Scan for the cell matching the given text and deliver its [x, y] coordinate at center. 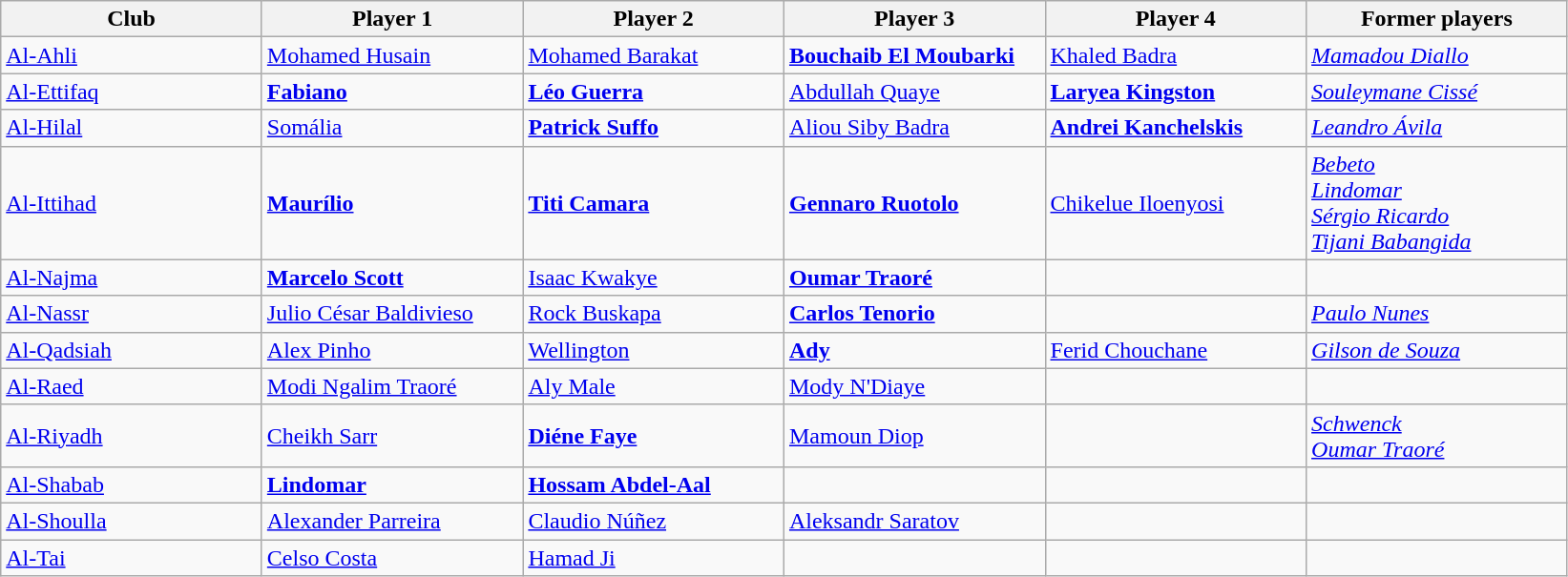
Léo Guerra [654, 92]
Player 2 [654, 19]
Gennaro Ruotolo [914, 202]
Marcelo Scott [392, 278]
Ady [914, 350]
Ferid Chouchane [1176, 350]
Mamoun Diop [914, 435]
Wellington [654, 350]
Patrick Suffo [654, 128]
Claudio Núñez [654, 521]
Al-Tai [132, 558]
Abdullah Quaye [914, 92]
Player 3 [914, 19]
Al-Hilal [132, 128]
Mohamed Barakat [654, 55]
Club [132, 19]
Souleymane Cissé [1437, 92]
Andrei Kanchelskis [1176, 128]
Julio César Baldivieso [392, 314]
Al-Raed [132, 386]
Al-Najma [132, 278]
Player 4 [1176, 19]
Player 1 [392, 19]
Carlos Tenorio [914, 314]
Al-Qadsiah [132, 350]
Diéne Faye [654, 435]
Cheikh Sarr [392, 435]
Mamadou Diallo [1437, 55]
Alex Pinho [392, 350]
Mody N'Diaye [914, 386]
Bebeto Lindomar Sérgio Ricardo Tijani Babangida [1437, 202]
Al-Nassr [132, 314]
Chikelue Iloenyosi [1176, 202]
Rock Buskapa [654, 314]
Fabiano [392, 92]
Schwenck Oumar Traoré [1437, 435]
Leandro Ávila [1437, 128]
Hossam Abdel-Aal [654, 484]
Somália [392, 128]
Al-Ettifaq [132, 92]
Bouchaib El Moubarki [914, 55]
Modi Ngalim Traoré [392, 386]
Alexander Parreira [392, 521]
Mohamed Husain [392, 55]
Oumar Traoré [914, 278]
Lindomar [392, 484]
Al-Ittihad [132, 202]
Paulo Nunes [1437, 314]
Khaled Badra [1176, 55]
Titi Camara [654, 202]
Laryea Kingston [1176, 92]
Al-Shabab [132, 484]
Celso Costa [392, 558]
Aly Male [654, 386]
Aleksandr Saratov [914, 521]
Hamad Ji [654, 558]
Al-Shoulla [132, 521]
Al-Riyadh [132, 435]
Former players [1437, 19]
Isaac Kwakye [654, 278]
Al-Ahli [132, 55]
Gilson de Souza [1437, 350]
Aliou Siby Badra [914, 128]
Maurílio [392, 202]
